Output the (X, Y) coordinate of the center of the cell containing the given text.  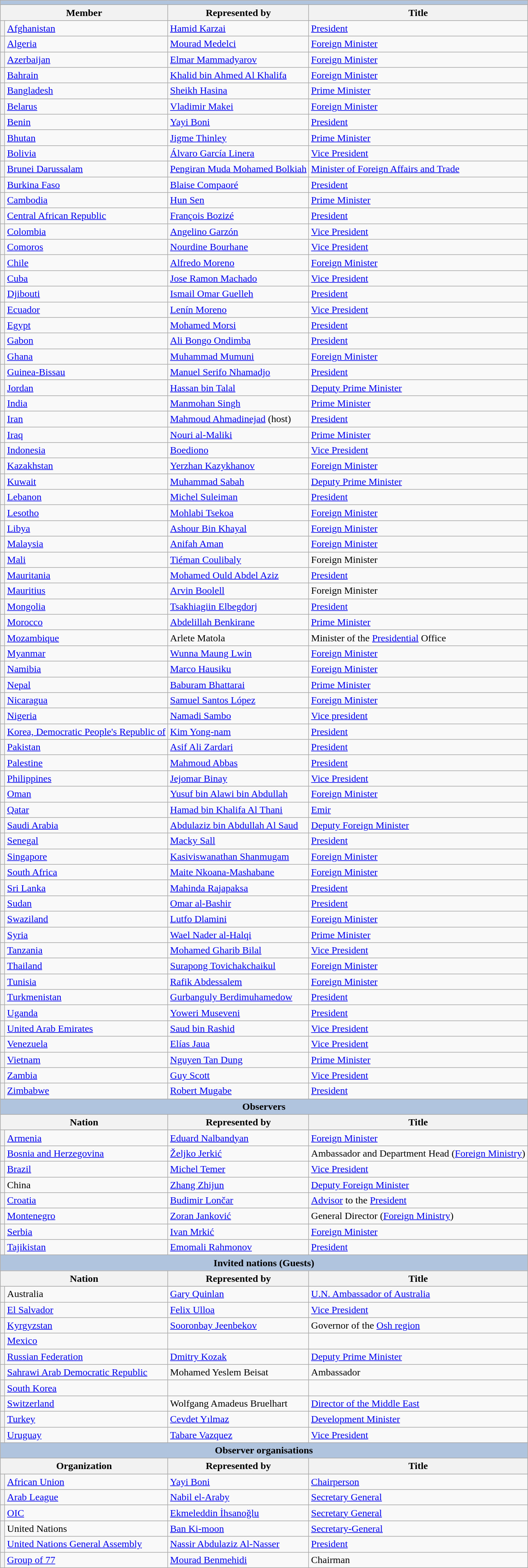
Felix Ulloa (238, 1310)
Ekmeleddin İhsanoğlu (238, 1513)
Omar al-Bashir (238, 903)
Wael Nader al-Halqi (238, 935)
Australia (86, 1294)
Indonesia (86, 450)
U.N. Ambassador of Australia (418, 1294)
Alfredo Moreno (238, 263)
Blaise Compaoré (238, 184)
Eduard Nalbandyan (238, 1138)
Željko Jerkić (238, 1153)
Turkey (86, 1419)
Kasiviswanathan Shanmugam (238, 856)
Mauritius (86, 591)
Abdelillah Benkirane (238, 622)
Sheikh Hasina (238, 91)
Director of the Middle East (418, 1403)
Mali (86, 560)
Minister of the Presidential Office (418, 638)
Kazakhstan (86, 466)
Malaysia (86, 544)
Arvin Boolell (238, 591)
Robert Mugabe (238, 1091)
Macky Sall (238, 841)
Mauritania (86, 575)
Central African Republic (86, 216)
Manuel Serifo Nhamadjo (238, 372)
Advisor to the President (418, 1201)
Mourad Medelci (238, 44)
Mohamed Yeslem Beisat (238, 1372)
Nigeria (86, 716)
Kyrgyzstan (86, 1325)
Lenín Moreno (238, 310)
Tabare Vazquez (238, 1435)
Chile (86, 263)
Mohlabi Tsekoa (238, 513)
Ghana (86, 356)
Jordan (86, 388)
Nicaragua (86, 700)
Zoran Janković (238, 1216)
Philippines (86, 778)
Jigme Thinley (238, 138)
Dmitry Kozak (238, 1357)
Mexico (86, 1341)
Yoweri Museveni (238, 1013)
Budimir Lončar (238, 1201)
Bhutan (86, 138)
Cambodia (86, 200)
Bolivia (86, 153)
Guy Scott (238, 1075)
Djibouti (86, 294)
Vice president (418, 716)
Nepal (86, 684)
Ivan Mrkić (238, 1232)
Zhang Zhijun (238, 1185)
Sudan (86, 903)
Thailand (86, 966)
Azerbaijan (86, 60)
India (86, 403)
Muhammad Sabah (238, 482)
United Nations (86, 1529)
African Union (86, 1482)
Elmar Mammadyarov (238, 60)
Brazil (86, 1169)
Jejomar Binay (238, 778)
Minister of Foreign Affairs and Trade (418, 169)
Switzerland (86, 1403)
Nourdine Bourhane (238, 247)
Anifah Aman (238, 544)
Invited nations (Guests) (264, 1263)
Vladimir Makei (238, 106)
Russian Federation (86, 1357)
Cevdet Yılmaz (238, 1419)
Comoros (86, 247)
United Arab Emirates (86, 1028)
Serbia (86, 1232)
Palestine (86, 763)
Marco Hausiku (238, 669)
El Salvador (86, 1310)
Lesotho (86, 513)
Morocco (86, 622)
South Korea (86, 1388)
Swaziland (86, 919)
Sahrawi Arab Democratic Republic (86, 1372)
Belarus (86, 106)
Chairperson (418, 1482)
Governor of the Osh region (418, 1325)
Egypt (86, 325)
Gabon (86, 341)
Saud bin Rashid (238, 1028)
Arlete Matola (238, 638)
Baburam Bhattarai (238, 684)
Singapore (86, 856)
Asif Ali Zardari (238, 747)
Organization (84, 1466)
Syria (86, 935)
South Africa (86, 872)
Yerzhan Kazykhanov (238, 466)
Qatar (86, 810)
Hun Sen (238, 200)
Gary Quinlan (238, 1294)
Emomali Rahmonov (238, 1247)
Mahmoud Abbas (238, 763)
Ambassador and Department Head (Foreign Ministry) (418, 1153)
Abdulaziz bin Abdullah Al Saud (238, 825)
Rafik Abdessalem (238, 982)
Bangladesh (86, 91)
Pengiran Muda Mohamed Bolkiah (238, 169)
Guinea-Bissau (86, 372)
Iraq (86, 435)
Lebanon (86, 497)
Saudi Arabia (86, 825)
Oman (86, 794)
Emir (418, 810)
General Director (Foreign Ministry) (418, 1216)
Turkmenistan (86, 997)
Zimbabwe (86, 1091)
Hamid Karzai (238, 28)
Secretary-General (418, 1529)
Mohamed Ould Abdel Aziz (238, 575)
Kuwait (86, 482)
Uganda (86, 1013)
Ecuador (86, 310)
Ambassador (418, 1372)
Tanzania (86, 950)
Chairman (418, 1560)
Boediono (238, 450)
Namibia (86, 669)
Tsakhiagiin Elbegdorj (238, 606)
Group of 77 (86, 1560)
Kim Yong-nam (238, 732)
Samuel Santos López (238, 700)
Lutfo Dlamini (238, 919)
Tiéman Coulibaly (238, 560)
Vietnam (86, 1060)
Mozambique (86, 638)
Myanmar (86, 653)
Tunisia (86, 982)
Cuba (86, 278)
Uruguay (86, 1435)
Gurbanguly Berdimuhamedow (238, 997)
United Nations General Assembly (86, 1544)
Burkina Faso (86, 184)
Surapong Tovichakchaikul (238, 966)
Nouri al-Maliki (238, 435)
Montenegro (86, 1216)
Wolfgang Amadeus Bruelhart (238, 1403)
Maite Nkoana-Mashabane (238, 872)
Ban Ki-moon (238, 1529)
Development Minister (418, 1419)
Mahmoud Ahmadinejad (host) (238, 419)
Jose Ramon Machado (238, 278)
Armenia (86, 1138)
Michel Suleiman (238, 497)
Nabil el-Araby (238, 1497)
Tajikistan (86, 1247)
Observers (264, 1107)
Member (84, 13)
Pakistan (86, 747)
Ismail Omar Guelleh (238, 294)
Mohamed Morsi (238, 325)
Khalid bin Ahmed Al Khalifa (238, 75)
François Bozizé (238, 216)
Mahinda Rajapaksa (238, 888)
Álvaro García Linera (238, 153)
Mongolia (86, 606)
Libya (86, 528)
Iran (86, 419)
Angelino Garzón (238, 232)
Venezuela (86, 1044)
Arab League (86, 1497)
Colombia (86, 232)
Nassir Abdulaziz Al-Nasser (238, 1544)
Mohamed Gharib Bilal (238, 950)
Yusuf bin Alawi bin Abdullah (238, 794)
Michel Temer (238, 1169)
OIC (86, 1513)
Sooronbay Jeenbekov (238, 1325)
Mourad Benmehidi (238, 1560)
Manmohan Singh (238, 403)
Bahrain (86, 75)
Muhammad Mumuni (238, 356)
Elías Jaua (238, 1044)
Afghanistan (86, 28)
Bosnia and Herzegovina (86, 1153)
China (86, 1185)
Brunei Darussalam (86, 169)
Sri Lanka (86, 888)
Nguyen Tan Dung (238, 1060)
Ali Bongo Ondimba (238, 341)
Zambia (86, 1075)
Hassan bin Talal (238, 388)
Algeria (86, 44)
Croatia (86, 1201)
Wunna Maung Lwin (238, 653)
Korea, Democratic People's Republic of (86, 732)
Ashour Bin Khayal (238, 528)
Observer organisations (264, 1451)
Namadi Sambo (238, 716)
Benin (86, 122)
Senegal (86, 841)
Hamad bin Khalifa Al Thani (238, 810)
